Scan for the cell matching the given text and deliver its [x, y] coordinate at center. 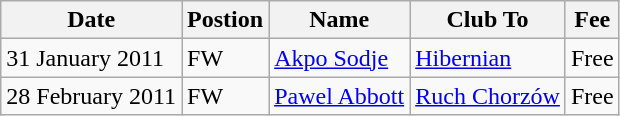
Ruch Chorzów [488, 96]
Postion [226, 20]
Hibernian [488, 58]
Akpo Sodje [340, 58]
31 January 2011 [92, 58]
Name [340, 20]
Date [92, 20]
Club To [488, 20]
Pawel Abbott [340, 96]
28 February 2011 [92, 96]
Fee [592, 20]
